Locate the cell with the specified text and output its (X, Y) center coordinate. 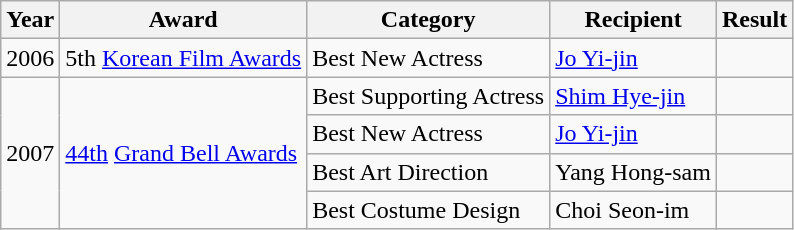
Best Supporting Actress (428, 96)
Best Art Direction (428, 172)
Result (754, 20)
Yang Hong-sam (634, 172)
44th Grand Bell Awards (184, 153)
Year (30, 20)
Category (428, 20)
2006 (30, 58)
Award (184, 20)
Best Costume Design (428, 210)
2007 (30, 153)
Recipient (634, 20)
Choi Seon-im (634, 210)
Shim Hye-jin (634, 96)
5th Korean Film Awards (184, 58)
